Scan for the cell matching the given text and deliver its (X, Y) coordinate at center. 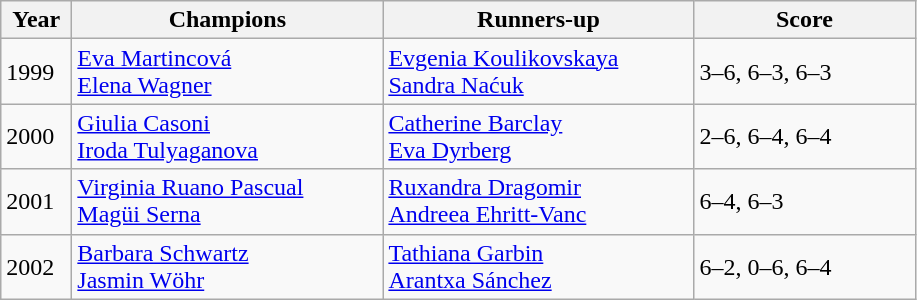
2–6, 6–4, 6–4 (804, 136)
Runners-up (538, 20)
3–6, 6–3, 6–3 (804, 72)
6–4, 6–3 (804, 202)
2001 (36, 202)
Catherine Barclay Eva Dyrberg (538, 136)
Virginia Ruano Pascual Magüi Serna (228, 202)
6–2, 0–6, 6–4 (804, 266)
Year (36, 20)
Champions (228, 20)
Score (804, 20)
Barbara Schwartz Jasmin Wöhr (228, 266)
Tathiana Garbin Arantxa Sánchez (538, 266)
1999 (36, 72)
Ruxandra Dragomir Andreea Ehritt-Vanc (538, 202)
Eva Martincová Elena Wagner (228, 72)
Evgenia Koulikovskaya Sandra Naćuk (538, 72)
2002 (36, 266)
Giulia Casoni Iroda Tulyaganova (228, 136)
2000 (36, 136)
